Locate the cell with the specified text and output its [X, Y] center coordinate. 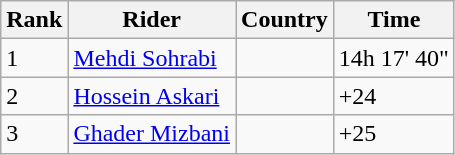
Ghader Mizbani [152, 134]
Rider [152, 20]
2 [34, 96]
Mehdi Sohrabi [152, 58]
Rank [34, 20]
3 [34, 134]
14h 17' 40" [394, 58]
Hossein Askari [152, 96]
Country [285, 20]
Time [394, 20]
+25 [394, 134]
1 [34, 58]
+24 [394, 96]
